Provide the (X, Y) coordinate of the cell's center where the given text is located.  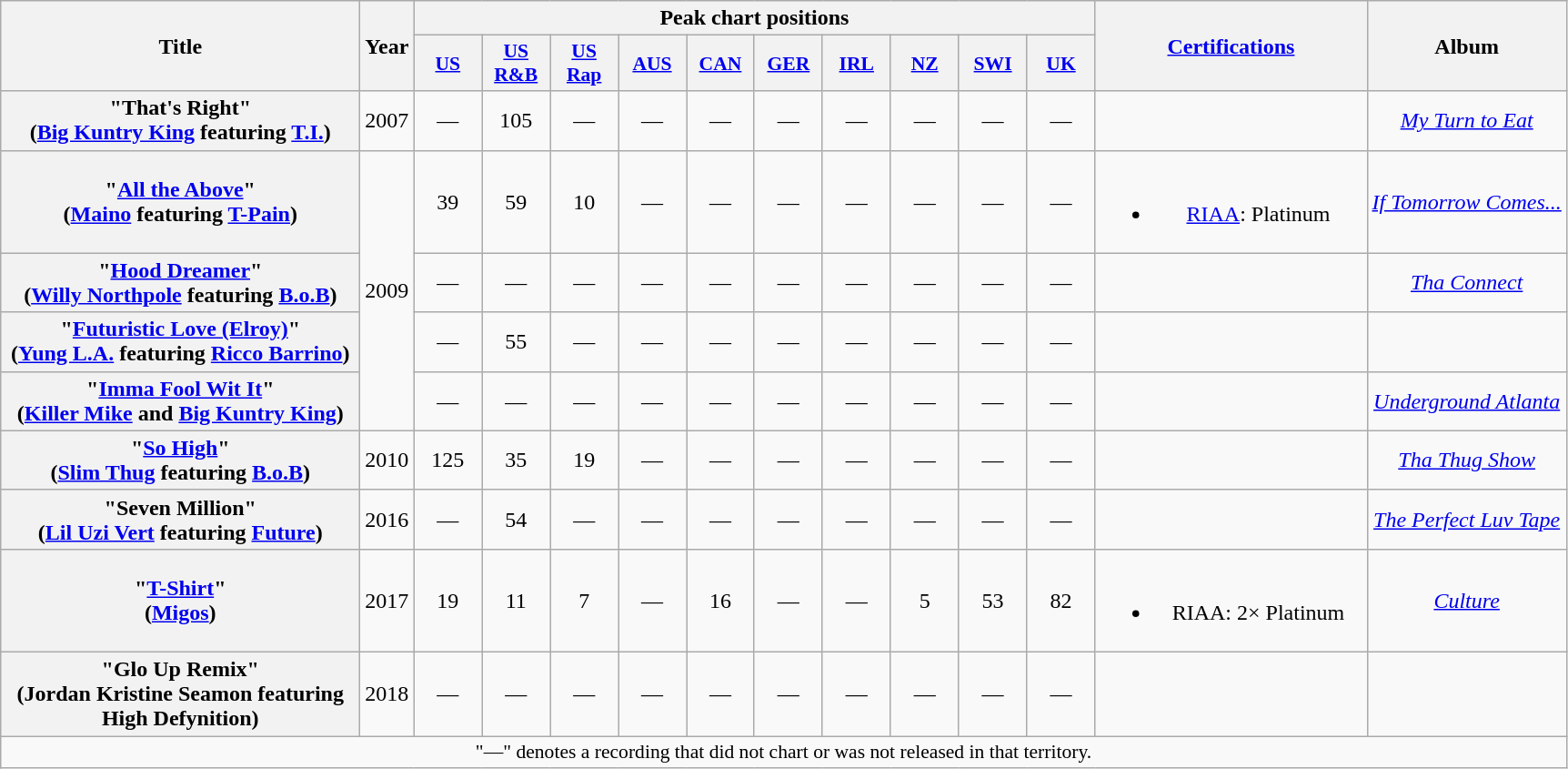
If Tomorrow Comes... (1466, 202)
My Turn to Eat (1466, 120)
IRL (857, 64)
Title (180, 46)
54 (517, 519)
"Futuristic Love (Elroy)" (Yung L.A. featuring Ricco Barrino) (180, 342)
"Hood Dreamer" (Willy Northpole featuring B.o.B) (180, 282)
"Seven Million"(Lil Uzi Vert featuring Future) (180, 519)
Certifications (1231, 46)
Culture (1466, 601)
39 (447, 202)
US (447, 64)
2017 (387, 601)
The Perfect Luv Tape (1466, 519)
RIAA: 2× Platinum (1231, 601)
59 (517, 202)
AUS (653, 64)
Underground Atlanta (1466, 400)
35 (517, 460)
UK (1060, 64)
105 (517, 120)
SWI (993, 64)
CAN (720, 64)
2009 (387, 290)
10 (584, 202)
125 (447, 460)
Peak chart positions (755, 18)
Tha Connect (1466, 282)
"T-Shirt" (Migos) (180, 601)
5 (924, 601)
Album (1466, 46)
Tha Thug Show (1466, 460)
RIAA: Platinum (1231, 202)
USRap (584, 64)
"Imma Fool Wit It" (Killer Mike and Big Kuntry King) (180, 400)
"That's Right" (Big Kuntry King featuring T.I.) (180, 120)
"All the Above" (Maino featuring T-Pain) (180, 202)
2018 (387, 693)
2007 (387, 120)
55 (517, 342)
"—" denotes a recording that did not chart or was not released in that territory. (784, 752)
"Glo Up Remix" (Jordan Kristine Seamon featuring High Defynition) (180, 693)
US R&B (517, 64)
7 (584, 601)
82 (1060, 601)
GER (788, 64)
"So High" (Slim Thug featuring B.o.B) (180, 460)
NZ (924, 64)
Year (387, 46)
16 (720, 601)
11 (517, 601)
2016 (387, 519)
53 (993, 601)
2010 (387, 460)
